Detect which cell encompasses the target text, then output its (x, y) center coordinate. 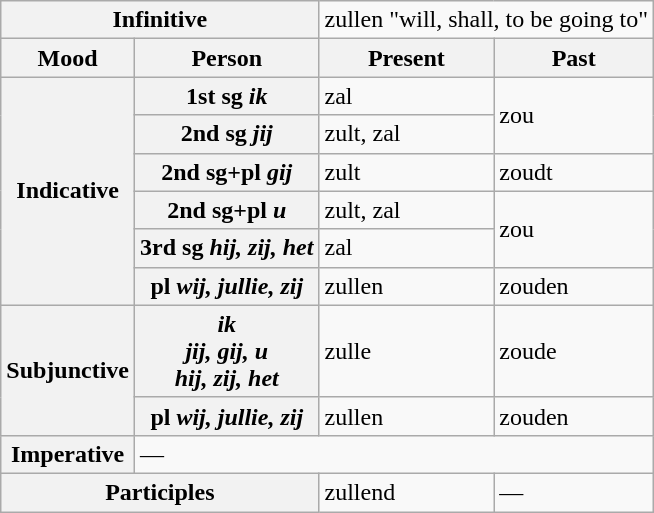
Indicative (68, 191)
Participles (160, 492)
Mood (68, 58)
Person (227, 58)
zult (406, 172)
Present (406, 58)
zoudt (574, 172)
zullen "will, shall, to be going to" (486, 20)
Past (574, 58)
1st sg ik (227, 96)
2nd sg+pl gij (227, 172)
Imperative (68, 454)
zulle (406, 351)
ikjij, gij, uhij, zij, het (227, 351)
2nd sg jij (227, 134)
Infinitive (160, 20)
zoude (574, 351)
2nd sg+pl u (227, 210)
3rd sg hij, zij, het (227, 248)
zullend (406, 492)
Subjunctive (68, 370)
